Extract the [x, y] coordinate from the center of the cell holding the provided text.  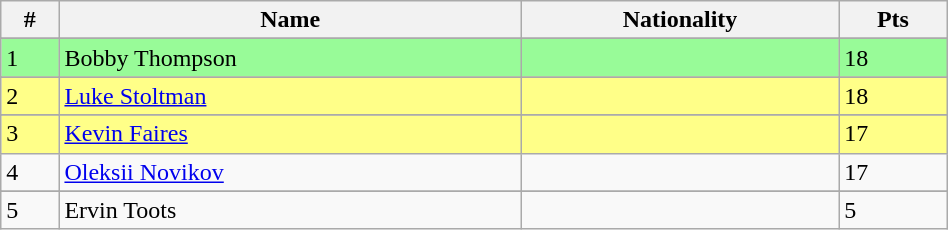
3 [30, 134]
Kevin Faires [290, 134]
Pts [894, 20]
# [30, 20]
2 [30, 96]
4 [30, 172]
Bobby Thompson [290, 58]
Nationality [680, 20]
Ervin Toots [290, 210]
Name [290, 20]
Oleksii Novikov [290, 172]
1 [30, 58]
Luke Stoltman [290, 96]
